From the cell containing the given text, extract its center point as (x, y) coordinate. 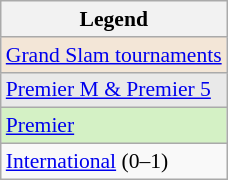
Premier (114, 126)
Premier M & Premier 5 (114, 90)
International (0–1) (114, 162)
Grand Slam tournaments (114, 55)
Legend (114, 19)
